From the cell containing the given text, extract its center point as (x, y) coordinate. 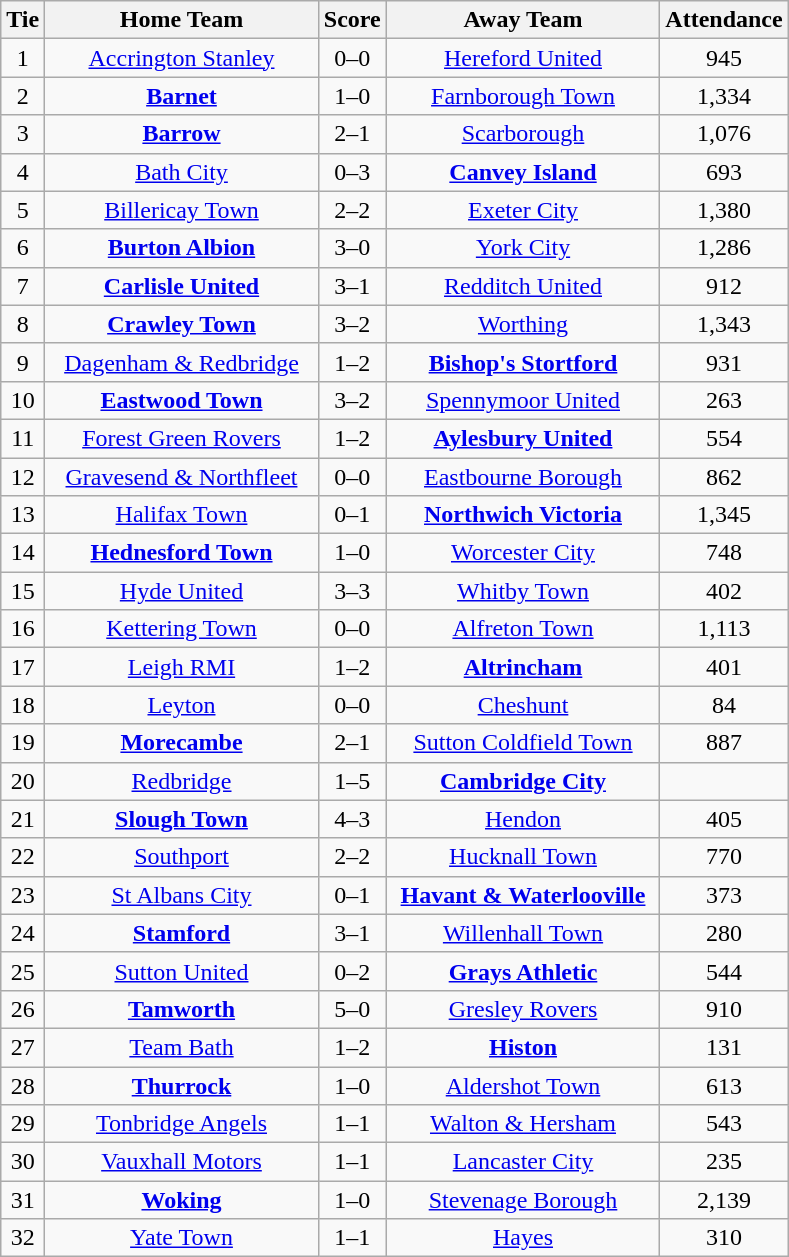
31 (23, 1200)
Redbridge (182, 781)
24 (23, 933)
310 (724, 1238)
8 (23, 324)
Dagenham & Redbridge (182, 362)
770 (724, 857)
Stamford (182, 933)
Score (352, 20)
30 (23, 1162)
13 (23, 515)
Northwich Victoria (523, 515)
543 (724, 1124)
12 (23, 477)
Walton & Hersham (523, 1124)
1,113 (724, 629)
Morecambe (182, 743)
Tie (23, 20)
1,076 (724, 134)
Stevenage Borough (523, 1200)
84 (724, 705)
Forest Green Rovers (182, 438)
Hendon (523, 819)
Spennymoor United (523, 400)
Barnet (182, 96)
280 (724, 933)
27 (23, 1047)
3 (23, 134)
1,334 (724, 96)
Eastwood Town (182, 400)
748 (724, 553)
Grays Athletic (523, 971)
Whitby Town (523, 591)
Vauxhall Motors (182, 1162)
17 (23, 667)
931 (724, 362)
Barrow (182, 134)
Lancaster City (523, 1162)
7 (23, 286)
Away Team (523, 20)
5–0 (352, 1009)
Altrincham (523, 667)
Leyton (182, 705)
15 (23, 591)
693 (724, 172)
613 (724, 1085)
554 (724, 438)
1,380 (724, 210)
11 (23, 438)
Aylesbury United (523, 438)
Burton Albion (182, 248)
Sutton Coldfield Town (523, 743)
Farnborough Town (523, 96)
19 (23, 743)
Attendance (724, 20)
Slough Town (182, 819)
Leigh RMI (182, 667)
St Albans City (182, 895)
Gresley Rovers (523, 1009)
10 (23, 400)
910 (724, 1009)
235 (724, 1162)
Hereford United (523, 58)
26 (23, 1009)
Crawley Town (182, 324)
Gravesend & Northfleet (182, 477)
York City (523, 248)
862 (724, 477)
Halifax Town (182, 515)
Worcester City (523, 553)
5 (23, 210)
0–3 (352, 172)
22 (23, 857)
Aldershot Town (523, 1085)
Worthing (523, 324)
Cheshunt (523, 705)
28 (23, 1085)
2 (23, 96)
945 (724, 58)
1,286 (724, 248)
Willenhall Town (523, 933)
Scarborough (523, 134)
4 (23, 172)
25 (23, 971)
Alfreton Town (523, 629)
Eastbourne Borough (523, 477)
20 (23, 781)
Tamworth (182, 1009)
4–3 (352, 819)
Histon (523, 1047)
Hucknall Town (523, 857)
1,343 (724, 324)
6 (23, 248)
2,139 (724, 1200)
16 (23, 629)
Yate Town (182, 1238)
Thurrock (182, 1085)
373 (724, 895)
Cambridge City (523, 781)
Team Bath (182, 1047)
912 (724, 286)
9 (23, 362)
Sutton United (182, 971)
Accrington Stanley (182, 58)
29 (23, 1124)
1,345 (724, 515)
3–3 (352, 591)
1 (23, 58)
0–2 (352, 971)
Carlisle United (182, 286)
Exeter City (523, 210)
887 (724, 743)
Hayes (523, 1238)
Billericay Town (182, 210)
Havant & Waterlooville (523, 895)
Canvey Island (523, 172)
Tonbridge Angels (182, 1124)
21 (23, 819)
Hyde United (182, 591)
3–0 (352, 248)
23 (23, 895)
405 (724, 819)
14 (23, 553)
Redditch United (523, 286)
Bishop's Stortford (523, 362)
131 (724, 1047)
1–5 (352, 781)
Kettering Town (182, 629)
Woking (182, 1200)
Bath City (182, 172)
401 (724, 667)
263 (724, 400)
18 (23, 705)
Southport (182, 857)
544 (724, 971)
Hednesford Town (182, 553)
32 (23, 1238)
Home Team (182, 20)
402 (724, 591)
